Detect which cell encompasses the target text, then output its [X, Y] center coordinate. 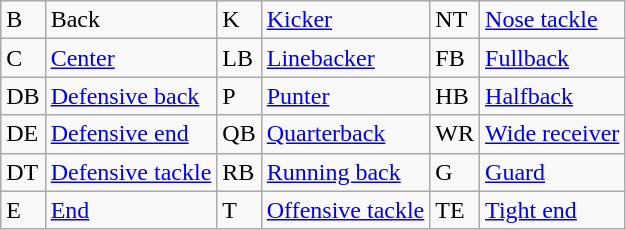
Guard [552, 172]
Nose tackle [552, 20]
C [23, 58]
FB [455, 58]
Halfback [552, 96]
Punter [346, 96]
RB [239, 172]
Defensive tackle [131, 172]
Kicker [346, 20]
E [23, 210]
Offensive tackle [346, 210]
Defensive back [131, 96]
Running back [346, 172]
DB [23, 96]
DT [23, 172]
K [239, 20]
Defensive end [131, 134]
LB [239, 58]
G [455, 172]
T [239, 210]
DE [23, 134]
QB [239, 134]
TE [455, 210]
P [239, 96]
Quarterback [346, 134]
NT [455, 20]
Center [131, 58]
Back [131, 20]
Fullback [552, 58]
Linebacker [346, 58]
Wide receiver [552, 134]
HB [455, 96]
B [23, 20]
Tight end [552, 210]
WR [455, 134]
End [131, 210]
